Find where the given text appears and provide that cell's center as (x, y) coordinate. 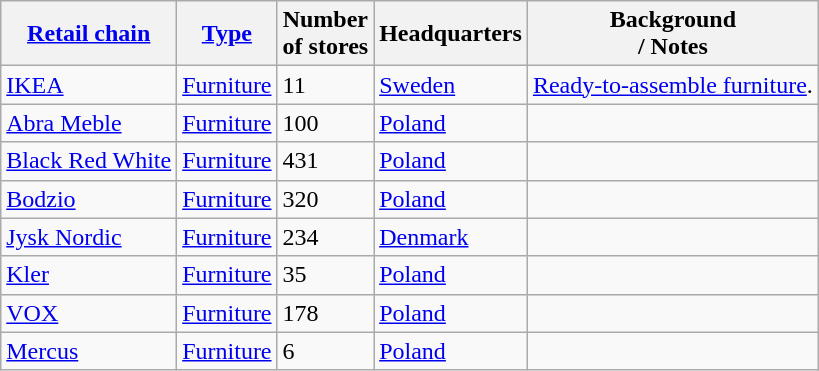
Kler (89, 275)
320 (326, 199)
35 (326, 275)
Black Red White (89, 161)
Numberof stores (326, 34)
178 (326, 313)
Retail chain (89, 34)
11 (326, 85)
Sweden (451, 85)
VOX (89, 313)
Ready-to-assemble furniture. (672, 85)
100 (326, 123)
Background/ Notes (672, 34)
431 (326, 161)
Headquarters (451, 34)
234 (326, 237)
IKEA (89, 85)
Type (227, 34)
Mercus (89, 351)
Denmark (451, 237)
Bodzio (89, 199)
Abra Meble (89, 123)
6 (326, 351)
Jysk Nordic (89, 237)
